Identify which cell holds the provided text, then report its [X, Y] central coordinate. 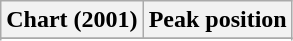
Peak position [218, 20]
Chart (2001) [72, 20]
